Determine the (x, y) coordinate at the center of the cell enclosing the given text.  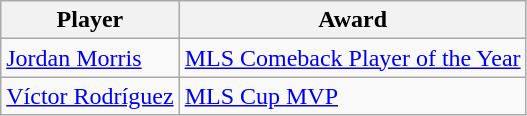
Award (352, 20)
Jordan Morris (90, 58)
MLS Cup MVP (352, 96)
MLS Comeback Player of the Year (352, 58)
Víctor Rodríguez (90, 96)
Player (90, 20)
